Pinpoint the cell where the given text exists, returning its (X, Y) midpoint coordinate. 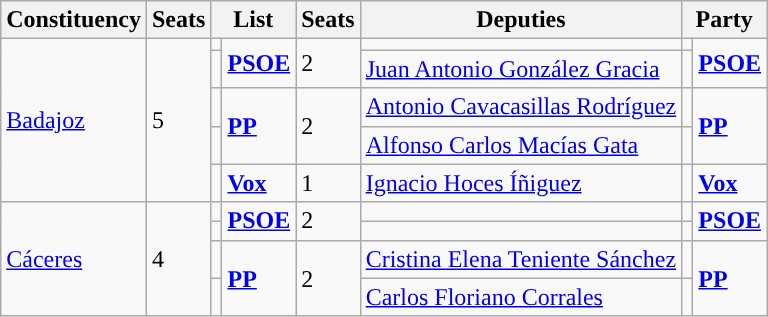
Antonio Cavacasillas Rodríguez (521, 107)
Constituency (74, 20)
List (254, 20)
4 (178, 259)
Ignacio Hoces Íñiguez (521, 183)
Party (724, 20)
Cristina Elena Teniente Sánchez (521, 259)
1 (328, 183)
Cáceres (74, 259)
Deputies (521, 20)
Alfonso Carlos Macías Gata (521, 145)
5 (178, 120)
Juan Antonio González Gracia (521, 69)
Carlos Floriano Corrales (521, 297)
Badajoz (74, 120)
